Search for the cell housing the specified text and yield its (x, y) center coordinate. 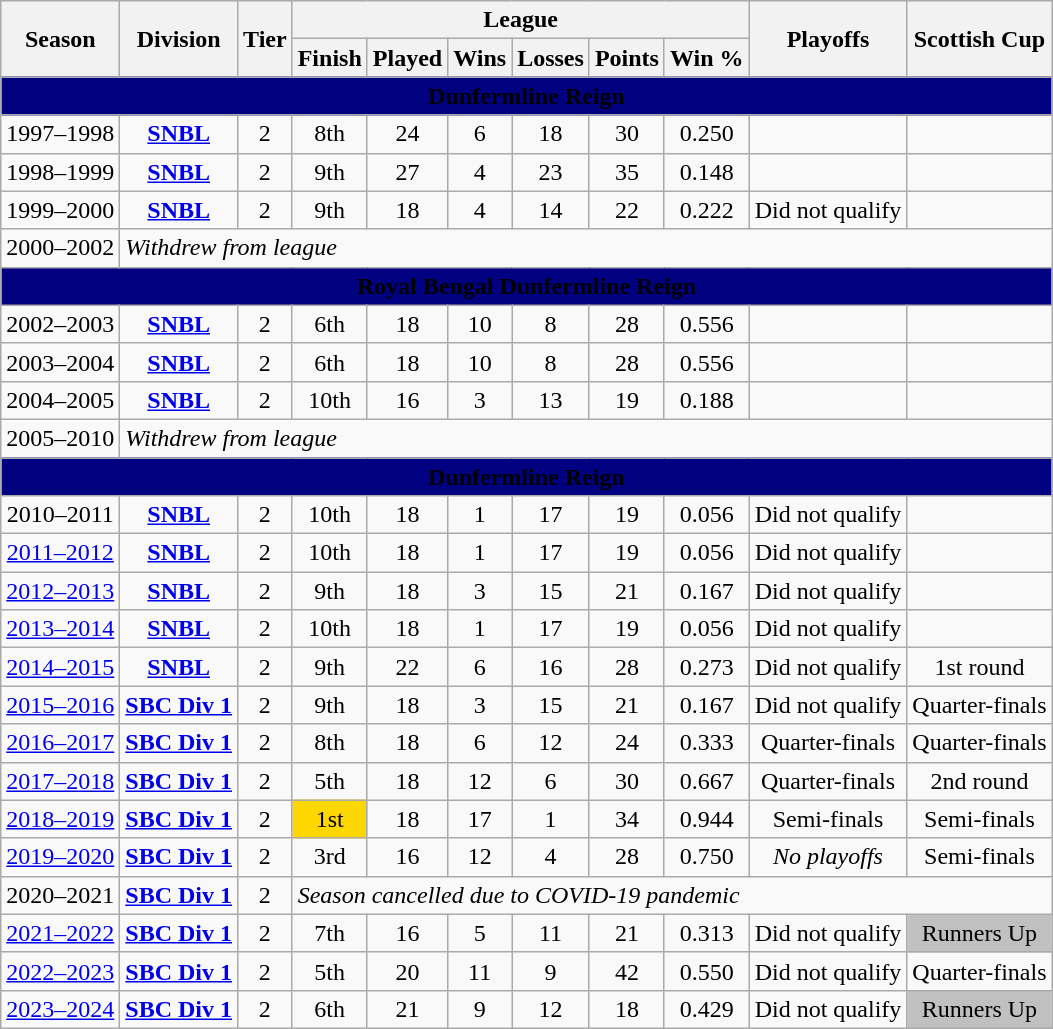
Wins (480, 58)
0.313 (706, 933)
Points (626, 58)
0.429 (706, 1009)
14 (551, 210)
2nd round (980, 781)
Royal Bengal Dunfermline Reign (526, 286)
42 (626, 971)
2016–2017 (60, 743)
0.250 (706, 134)
1st round (980, 667)
5 (480, 933)
League (520, 20)
2018–2019 (60, 819)
0.148 (706, 172)
No playoffs (828, 857)
2015–2016 (60, 705)
1999–2000 (60, 210)
2004–2005 (60, 400)
2022–2023 (60, 971)
0.667 (706, 781)
3rd (330, 857)
1997–1998 (60, 134)
34 (626, 819)
23 (551, 172)
Season (60, 39)
2000–2002 (60, 248)
2014–2015 (60, 667)
0.188 (706, 400)
20 (407, 971)
1998–1999 (60, 172)
2019–2020 (60, 857)
2023–2024 (60, 1009)
0.222 (706, 210)
2020–2021 (60, 895)
Playoffs (828, 39)
2021–2022 (60, 933)
Losses (551, 58)
0.550 (706, 971)
1st (330, 819)
2012–2013 (60, 591)
2010–2011 (60, 515)
2002–2003 (60, 324)
2003–2004 (60, 362)
0.333 (706, 743)
35 (626, 172)
Season cancelled due to COVID-19 pandemic (672, 895)
0.944 (706, 819)
2011–2012 (60, 553)
Finish (330, 58)
27 (407, 172)
2013–2014 (60, 629)
Tier (266, 39)
0.750 (706, 857)
2017–2018 (60, 781)
Played (407, 58)
7th (330, 933)
Win % (706, 58)
2005–2010 (60, 438)
Scottish Cup (980, 39)
0.273 (706, 667)
Division (179, 39)
13 (551, 400)
